Capture the cell that displays the provided text and extract its [X, Y] central coordinate. 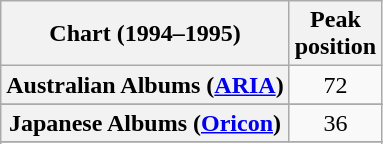
Japanese Albums (Oricon) [145, 123]
36 [335, 123]
Australian Albums (ARIA) [145, 85]
Chart (1994–1995) [145, 34]
Peak position [335, 34]
72 [335, 85]
